Output the (x, y) coordinate of the center of the cell containing the given text.  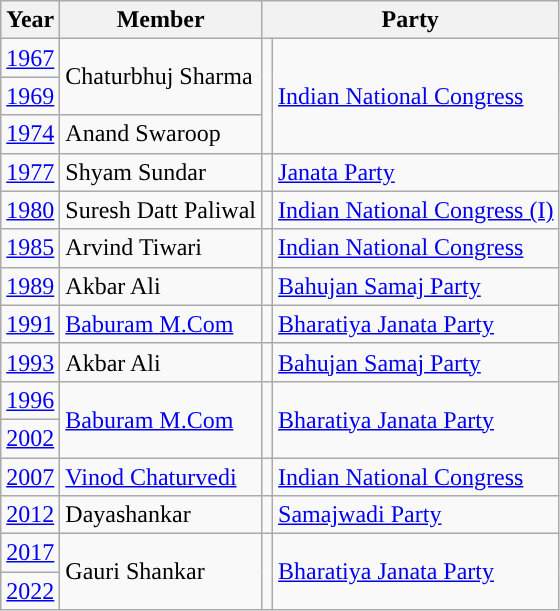
Indian National Congress (I) (416, 210)
Janata Party (416, 172)
1977 (30, 172)
2007 (30, 477)
Vinod Chaturvedi (161, 477)
1991 (30, 324)
2012 (30, 515)
Year (30, 20)
Gauri Shankar (161, 572)
Party (410, 20)
1993 (30, 362)
1967 (30, 58)
1969 (30, 96)
Dayashankar (161, 515)
Suresh Datt Paliwal (161, 210)
Anand Swaroop (161, 134)
1974 (30, 134)
Arvind Tiwari (161, 248)
2017 (30, 553)
1996 (30, 400)
Samajwadi Party (416, 515)
1989 (30, 286)
Member (161, 20)
Chaturbhuj Sharma (161, 77)
2022 (30, 591)
1980 (30, 210)
2002 (30, 438)
1985 (30, 248)
Shyam Sundar (161, 172)
